Capture the cell that displays the provided text and extract its (x, y) central coordinate. 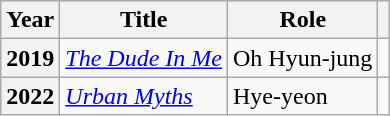
2019 (30, 58)
Urban Myths (144, 96)
Role (303, 20)
Year (30, 20)
The Dude In Me (144, 58)
Title (144, 20)
Hye-yeon (303, 96)
2022 (30, 96)
Oh Hyun-jung (303, 58)
